Capture the cell that displays the provided text and extract its (X, Y) central coordinate. 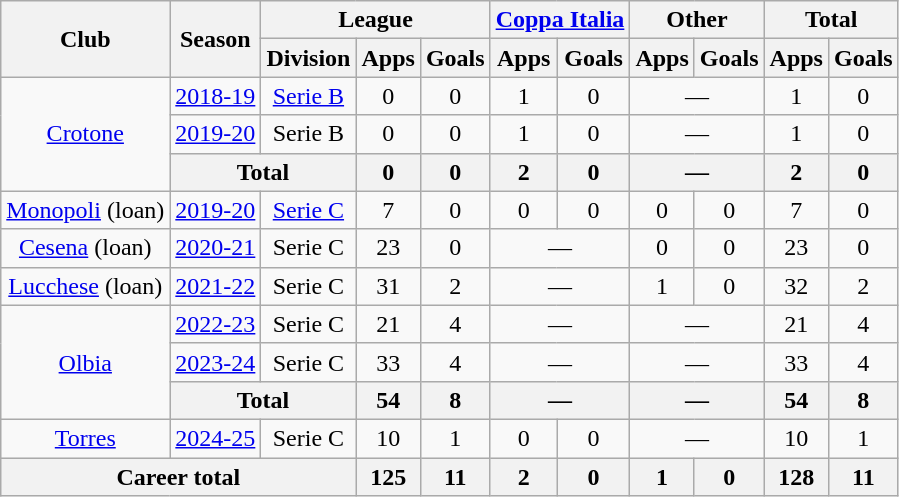
Career total (178, 477)
Olbia (86, 362)
Lucchese (loan) (86, 286)
Division (308, 58)
2023-24 (216, 362)
2024-25 (216, 438)
31 (388, 286)
Crotone (86, 134)
128 (796, 477)
2020-21 (216, 248)
Club (86, 39)
Cesena (loan) (86, 248)
2021-22 (216, 286)
Coppa Italia (560, 20)
Monopoli (loan) (86, 210)
2018-19 (216, 96)
Other (697, 20)
2022-23 (216, 324)
125 (388, 477)
League (376, 20)
Season (216, 39)
Torres (86, 438)
32 (796, 286)
